Find where the given text appears and provide that cell's center as [X, Y] coordinate. 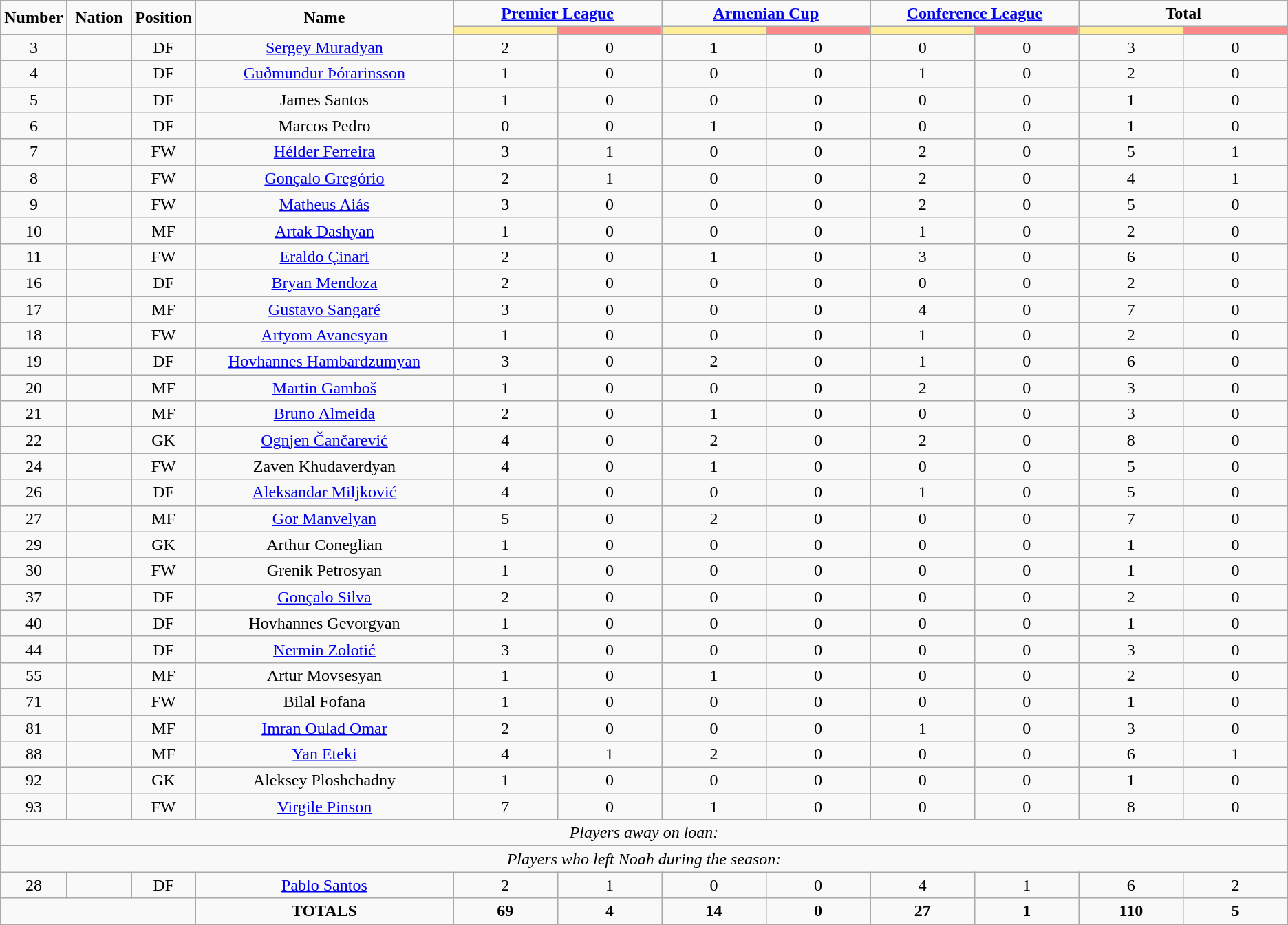
Hélder Ferreira [324, 152]
10 [34, 230]
Players who left Noah during the season: [644, 859]
20 [34, 388]
Martin Gamboš [324, 388]
Imran Oulad Omar [324, 728]
14 [714, 911]
16 [34, 283]
Armenian Cup [766, 14]
69 [505, 911]
Conference League [974, 14]
29 [34, 545]
71 [34, 701]
Artak Dashyan [324, 230]
Hovhannes Gevorgyan [324, 623]
Eraldo Çinari [324, 257]
26 [34, 492]
Grenik Petrosyan [324, 571]
Matheus Aiás [324, 204]
81 [34, 728]
Gustavo Sangaré [324, 309]
Position [164, 18]
55 [34, 675]
Total [1183, 14]
44 [34, 649]
Sergey Muradyan [324, 47]
Arthur Coneglian [324, 545]
Artur Movsesyan [324, 675]
James Santos [324, 100]
Nermin Zolotić [324, 649]
92 [34, 781]
21 [34, 414]
Zaven Khudaverdyan [324, 466]
Marcos Pedro [324, 126]
Premier League [557, 14]
Aleksey Ploshchadny [324, 781]
Gor Manvelyan [324, 519]
9 [34, 204]
17 [34, 309]
Hovhannes Hambardzumyan [324, 362]
24 [34, 466]
37 [34, 597]
Virgile Pinson [324, 807]
Bryan Mendoza [324, 283]
Artyom Avanesyan [324, 336]
Gonçalo Silva [324, 597]
Ognjen Čančarević [324, 440]
Pablo Santos [324, 885]
Bruno Almeida [324, 414]
22 [34, 440]
TOTALS [324, 911]
110 [1131, 911]
Nation [99, 18]
30 [34, 571]
Bilal Fofana [324, 701]
88 [34, 754]
28 [34, 885]
93 [34, 807]
11 [34, 257]
40 [34, 623]
Number [34, 18]
Players away on loan: [644, 833]
Guðmundur Þórarinsson [324, 74]
Aleksandar Miljković [324, 492]
18 [34, 336]
Gonçalo Gregório [324, 178]
19 [34, 362]
Name [324, 18]
Yan Eteki [324, 754]
